Search for the cell housing the specified text and yield its [X, Y] center coordinate. 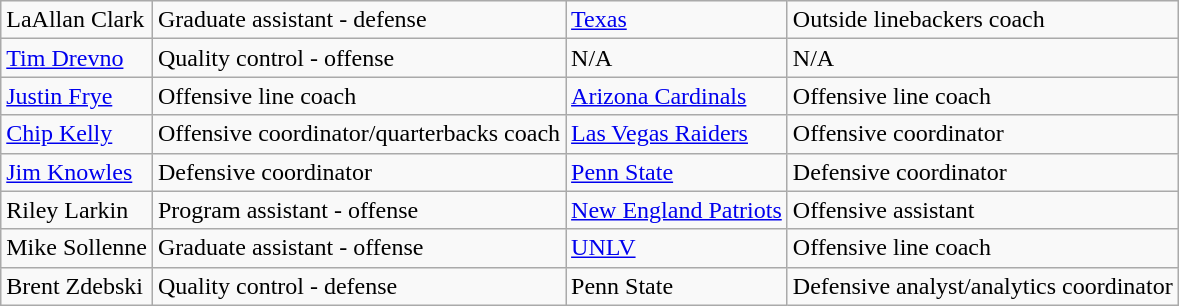
Outside linebackers coach [982, 20]
Brent Zdebski [77, 286]
Las Vegas Raiders [677, 134]
UNLV [677, 248]
Offensive coordinator [982, 134]
Graduate assistant - offense [358, 248]
Mike Sollenne [77, 248]
Offensive coordinator/quarterbacks coach [358, 134]
Quality control - defense [358, 286]
Tim Drevno [77, 58]
New England Patriots [677, 210]
Quality control - offense [358, 58]
Defensive analyst/analytics coordinator [982, 286]
Jim Knowles [77, 172]
Chip Kelly [77, 134]
Graduate assistant - defense [358, 20]
Justin Frye [77, 96]
Offensive assistant [982, 210]
Riley Larkin [77, 210]
LaAllan Clark [77, 20]
Program assistant - offense [358, 210]
Arizona Cardinals [677, 96]
Texas [677, 20]
